Find where the given text appears and provide that cell's center as [x, y] coordinate. 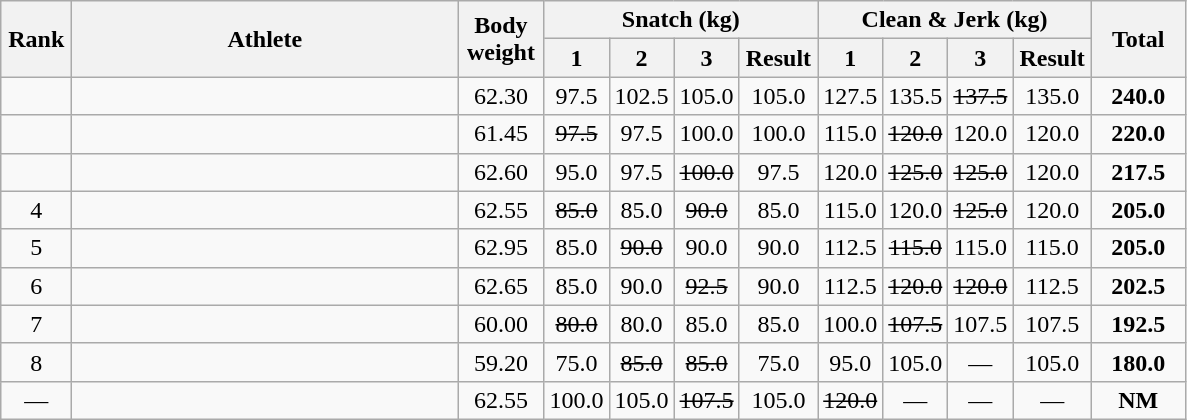
180.0 [1138, 362]
60.00 [501, 324]
220.0 [1138, 134]
240.0 [1138, 96]
Body weight [501, 39]
59.20 [501, 362]
102.5 [642, 96]
61.45 [501, 134]
192.5 [1138, 324]
6 [36, 286]
92.5 [706, 286]
62.65 [501, 286]
Athlete [265, 39]
62.95 [501, 248]
135.5 [916, 96]
NM [1138, 400]
Clean & Jerk (kg) [955, 20]
Snatch (kg) [681, 20]
5 [36, 248]
217.5 [1138, 172]
4 [36, 210]
202.5 [1138, 286]
62.30 [501, 96]
7 [36, 324]
127.5 [850, 96]
135.0 [1052, 96]
62.60 [501, 172]
8 [36, 362]
137.5 [980, 96]
Total [1138, 39]
Rank [36, 39]
